Find where the given text appears and provide that cell's center as [x, y] coordinate. 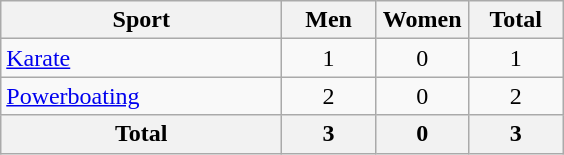
Karate [142, 58]
Men [329, 20]
Women [422, 20]
Sport [142, 20]
Powerboating [142, 96]
